Capture the cell that displays the provided text and extract its (x, y) central coordinate. 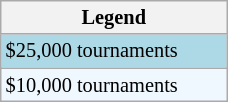
Legend (114, 17)
$10,000 tournaments (114, 85)
$25,000 tournaments (114, 51)
